For the text-containing cell, return its midpoint in [x, y] coordinate format. 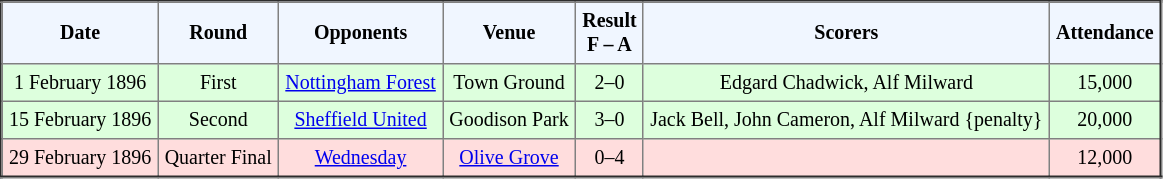
3–0 [609, 120]
First [218, 83]
Goodison Park [510, 120]
Quarter Final [218, 158]
Second [218, 120]
Date [80, 33]
29 February 1896 [80, 158]
Venue [510, 33]
Attendance [1105, 33]
1 February 1896 [80, 83]
15 February 1896 [80, 120]
Nottingham Forest [361, 83]
Sheffield United [361, 120]
Olive Grove [510, 158]
Edgard Chadwick, Alf Milward [846, 83]
0–4 [609, 158]
20,000 [1105, 120]
ResultF – A [609, 33]
Wednesday [361, 158]
12,000 [1105, 158]
Round [218, 33]
Opponents [361, 33]
Town Ground [510, 83]
15,000 [1105, 83]
2–0 [609, 83]
Jack Bell, John Cameron, Alf Milward {penalty} [846, 120]
Scorers [846, 33]
